Determine the (x, y) coordinate at the center of the cell enclosing the given text.  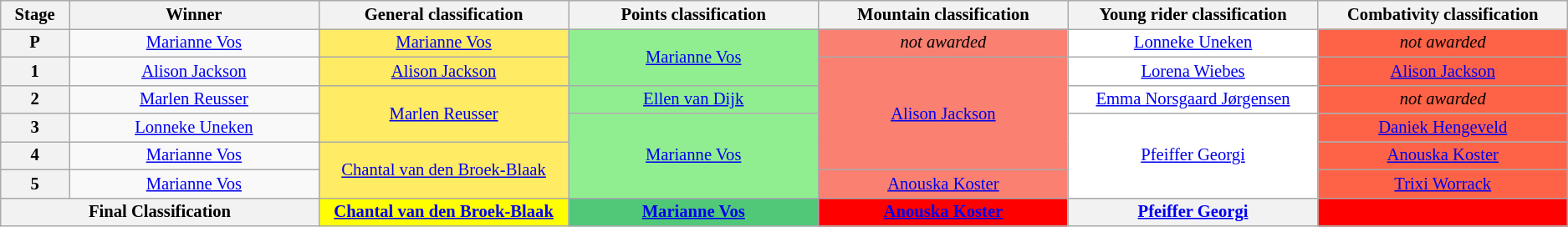
Trixi Worrack (1443, 184)
Points classification (694, 14)
Final Classification (160, 212)
5 (35, 184)
4 (35, 155)
Stage (35, 14)
P (35, 43)
Winner (194, 14)
Emma Norsgaard Jørgensen (1193, 99)
Ellen van Dijk (694, 99)
Lorena Wiebes (1193, 71)
General classification (443, 14)
3 (35, 128)
Combativity classification (1443, 14)
Mountain classification (943, 14)
Young rider classification (1193, 14)
2 (35, 99)
1 (35, 71)
Daniek Hengeveld (1443, 128)
